From the cell containing the given text, extract its center point as (x, y) coordinate. 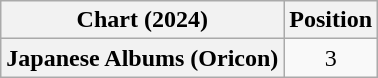
3 (331, 58)
Japanese Albums (Oricon) (142, 58)
Position (331, 20)
Chart (2024) (142, 20)
